From the cell containing the given text, extract its center point as (X, Y) coordinate. 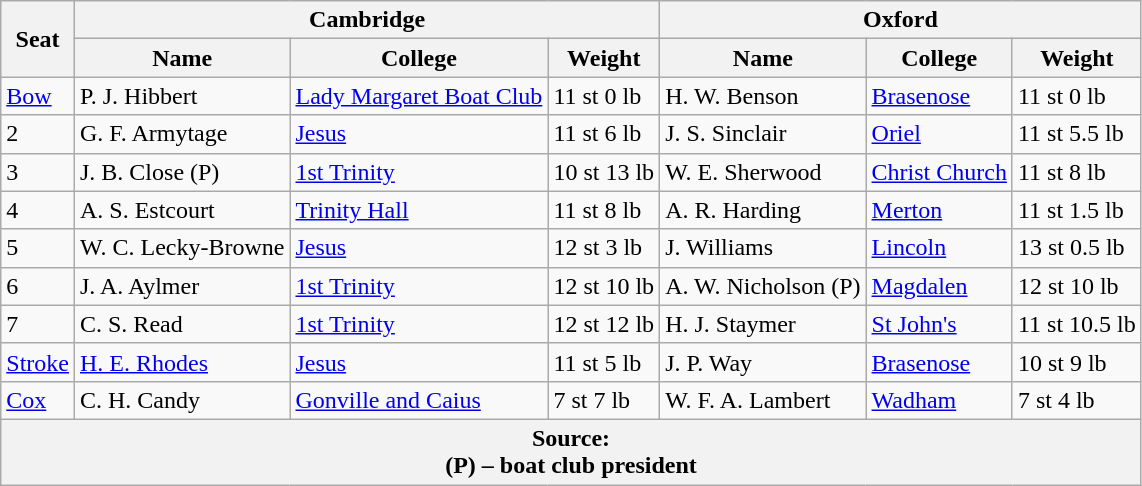
A. W. Nicholson (P) (763, 286)
Stroke (38, 362)
7 (38, 324)
W. F. A. Lambert (763, 400)
Merton (939, 210)
J. B. Close (P) (182, 172)
C. H. Candy (182, 400)
10 st 9 lb (1076, 362)
10 st 13 lb (604, 172)
J. Williams (763, 248)
11 st 6 lb (604, 134)
Magdalen (939, 286)
Bow (38, 96)
11 st 10.5 lb (1076, 324)
7 st 7 lb (604, 400)
Trinity Hall (419, 210)
Oxford (901, 20)
Source:(P) – boat club president (572, 452)
W. E. Sherwood (763, 172)
Lady Margaret Boat Club (419, 96)
J. A. Aylmer (182, 286)
7 st 4 lb (1076, 400)
C. S. Read (182, 324)
H. W. Benson (763, 96)
H. E. Rhodes (182, 362)
11 st 5.5 lb (1076, 134)
G. F. Armytage (182, 134)
A. R. Harding (763, 210)
2 (38, 134)
Oriel (939, 134)
3 (38, 172)
J. S. Sinclair (763, 134)
Cox (38, 400)
Lincoln (939, 248)
4 (38, 210)
11 st 5 lb (604, 362)
P. J. Hibbert (182, 96)
5 (38, 248)
13 st 0.5 lb (1076, 248)
J. P. Way (763, 362)
11 st 1.5 lb (1076, 210)
Christ Church (939, 172)
Wadham (939, 400)
A. S. Estcourt (182, 210)
St John's (939, 324)
6 (38, 286)
Seat (38, 39)
Gonville and Caius (419, 400)
Cambridge (366, 20)
12 st 3 lb (604, 248)
W. C. Lecky-Browne (182, 248)
12 st 12 lb (604, 324)
H. J. Staymer (763, 324)
